Scan for the cell matching the given text and deliver its [x, y] coordinate at center. 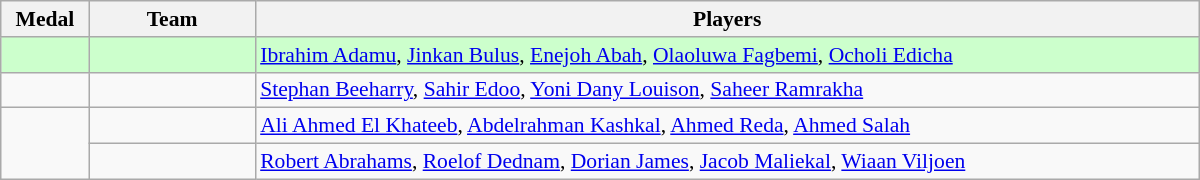
Medal [45, 19]
Players [727, 19]
Team [172, 19]
Robert Abrahams, Roelof Dednam, Dorian James, Jacob Maliekal, Wiaan Viljoen [727, 162]
Ali Ahmed El Khateeb, Abdelrahman Kashkal, Ahmed Reda, Ahmed Salah [727, 126]
Ibrahim Adamu, Jinkan Bulus, Enejoh Abah, Olaoluwa Fagbemi, Ocholi Edicha [727, 55]
Stephan Beeharry, Sahir Edoo, Yoni Dany Louison, Saheer Ramrakha [727, 90]
